Search for the cell housing the specified text and yield its (X, Y) center coordinate. 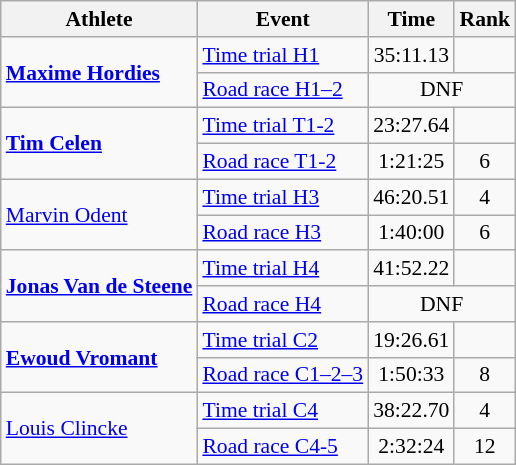
Time trial T1-2 (282, 126)
Time trial H1 (282, 55)
Louis Clincke (100, 428)
Rank (484, 19)
2:32:24 (411, 447)
Maxime Hordies (100, 72)
Athlete (100, 19)
Ewoud Vromant (100, 358)
Time trial C4 (282, 411)
35:11.13 (411, 55)
Tim Celen (100, 144)
Road race H4 (282, 304)
1:50:33 (411, 375)
19:26.61 (411, 340)
Road race C1–2–3 (282, 375)
Road race H3 (282, 233)
Jonas Van de Steene (100, 286)
46:20.51 (411, 197)
Road race H1–2 (282, 90)
8 (484, 375)
23:27.64 (411, 126)
Time trial H3 (282, 197)
Time trial H4 (282, 269)
12 (484, 447)
Time (411, 19)
Road race C4-5 (282, 447)
1:40:00 (411, 233)
Marvin Odent (100, 214)
41:52.22 (411, 269)
Event (282, 19)
Time trial C2 (282, 340)
Road race T1-2 (282, 162)
1:21:25 (411, 162)
38:22.70 (411, 411)
